Scan for the cell matching the given text and deliver its [x, y] coordinate at center. 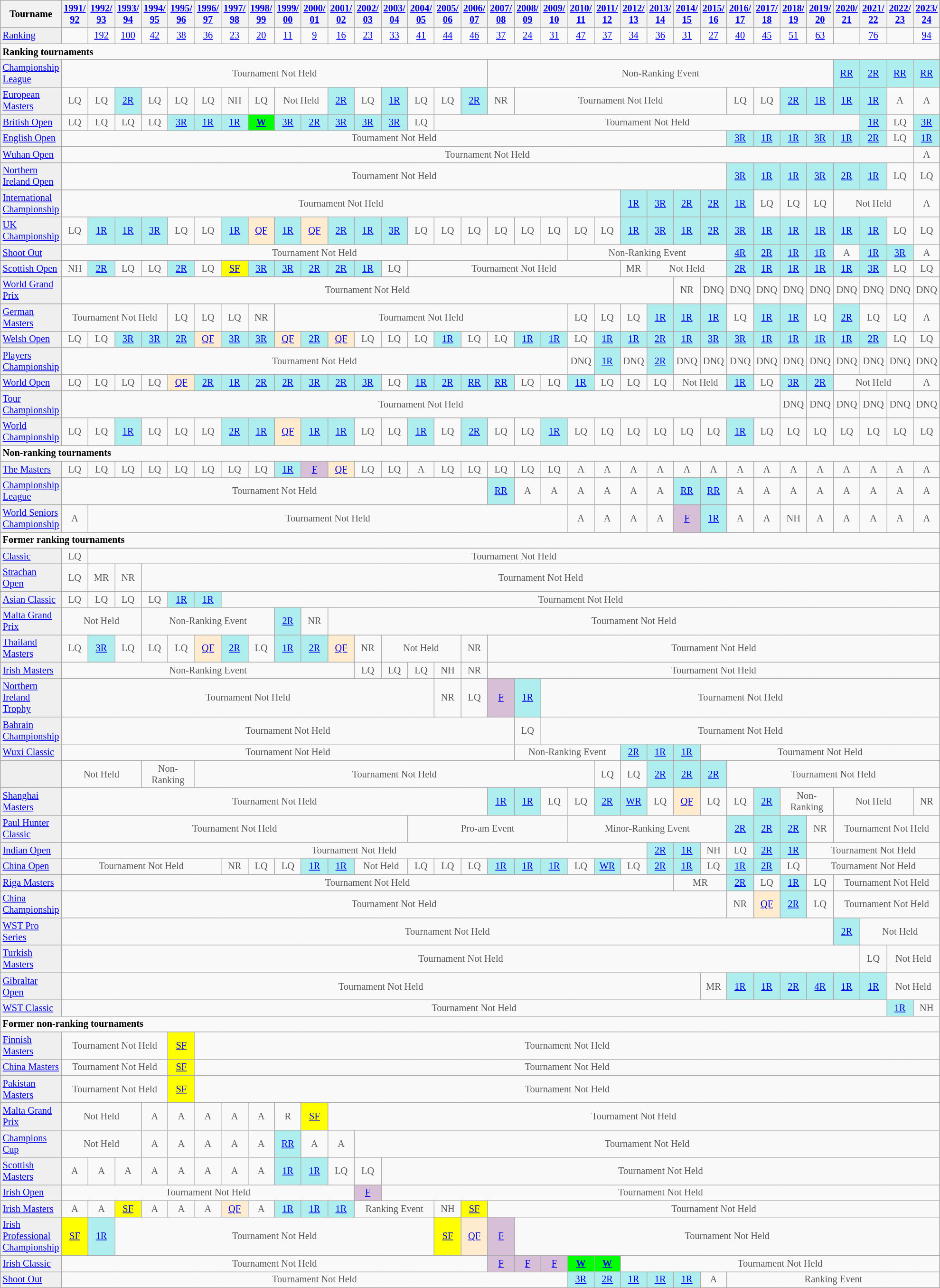
Thailand Masters [31, 648]
China Masters [31, 1067]
2007/08 [501, 14]
European Masters [31, 101]
44 [448, 36]
2016/17 [740, 14]
Scottish Open [31, 268]
16 [341, 36]
Wuhan Open [31, 154]
2023/24 [927, 14]
Former non-ranking tournaments [470, 1024]
2001/02 [341, 14]
1993/94 [128, 14]
WST Classic [31, 1008]
UK Championship [31, 231]
47 [581, 36]
WST Pro Series [31, 931]
R [288, 1117]
2006/07 [474, 14]
2003/04 [395, 14]
11 [288, 36]
2012/13 [634, 14]
2018/19 [793, 14]
2010/11 [581, 14]
Turkish Masters [31, 959]
9 [314, 36]
World Championship [31, 432]
1998/99 [261, 14]
2015/16 [714, 14]
1995/96 [181, 14]
27 [714, 36]
Northern Ireland Trophy [31, 698]
1994/95 [155, 14]
Irish Professional Championship [31, 1236]
1996/97 [208, 14]
Non-ranking tournaments [470, 453]
1999/00 [288, 14]
Champions Cup [31, 1144]
Tourname [31, 14]
2008/09 [527, 14]
2000/01 [314, 14]
China Open [31, 866]
38 [181, 36]
Riga Masters [31, 882]
24 [527, 36]
German Masters [31, 318]
100 [128, 36]
94 [927, 36]
2019/20 [820, 14]
World Seniors Championship [31, 518]
Irish Classic [31, 1263]
2004/05 [421, 14]
Bahrain Championship [31, 730]
The Masters [31, 469]
63 [820, 36]
Indian Open [31, 851]
Players Championship [31, 361]
1991/92 [75, 14]
World Grand Prix [31, 290]
45 [767, 36]
Gibraltar Open [31, 986]
51 [793, 36]
British Open [31, 123]
World Open [31, 382]
Minor-Ranking Event [647, 829]
1997/98 [235, 14]
Tour Championship [31, 404]
34 [634, 36]
Strachan Open [31, 578]
192 [101, 36]
Northern Ireland Open [31, 176]
Ranking tournaments [470, 52]
2020/21 [846, 14]
2011/12 [608, 14]
Pro-am Event [488, 829]
2022/23 [900, 14]
2021/22 [874, 14]
Classic [31, 556]
English Open [31, 138]
20 [261, 36]
Asian Classic [31, 599]
40 [740, 36]
Scottish Masters [31, 1171]
2002/03 [368, 14]
Shanghai Masters [31, 801]
46 [474, 36]
1992/93 [101, 14]
2017/18 [767, 14]
China Championship [31, 904]
76 [874, 36]
2005/06 [448, 14]
International Championship [31, 203]
33 [395, 36]
Paul Hunter Classic [31, 829]
2013/14 [660, 14]
Ranking [31, 36]
Pakistan Masters [31, 1089]
Former ranking tournaments [470, 540]
42 [155, 36]
Finnish Masters [31, 1046]
2014/15 [687, 14]
Wuxi Classic [31, 752]
41 [421, 36]
Irish Open [31, 1193]
2009/10 [554, 14]
Welsh Open [31, 339]
